Locate the cell with the specified text and output its (x, y) center coordinate. 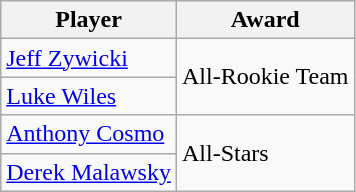
All-Rookie Team (265, 77)
Player (89, 20)
Derek Malawsky (89, 172)
All-Stars (265, 153)
Anthony Cosmo (89, 134)
Jeff Zywicki (89, 58)
Luke Wiles (89, 96)
Award (265, 20)
